Search for the cell housing the specified text and yield its [X, Y] center coordinate. 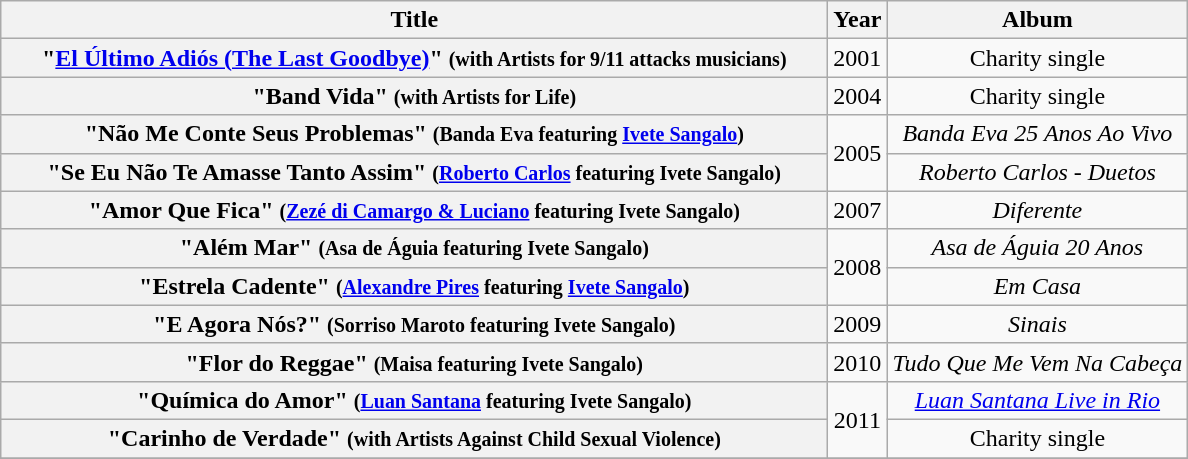
Asa de Águia 20 Anos [1038, 248]
2004 [858, 96]
Diferente [1038, 210]
Roberto Carlos - Duetos [1038, 172]
"Além Mar" (Asa de Águia featuring Ivete Sangalo) [414, 248]
Em Casa [1038, 286]
2008 [858, 267]
"Estrela Cadente" (Alexandre Pires featuring Ivete Sangalo) [414, 286]
"El Último Adiós (The Last Goodbye)" (with Artists for 9/11 attacks musicians) [414, 58]
2009 [858, 324]
Banda Eva 25 Anos Ao Vivo [1038, 134]
"Não Me Conte Seus Problemas" (Banda Eva featuring Ivete Sangalo) [414, 134]
Year [858, 20]
2005 [858, 153]
2011 [858, 419]
"Química do Amor" (Luan Santana featuring Ivete Sangalo) [414, 400]
"Amor Que Fica" (Zezé di Camargo & Luciano featuring Ivete Sangalo) [414, 210]
Album [1038, 20]
"Carinho de Verdade" (with Artists Against Child Sexual Violence) [414, 438]
Luan Santana Live in Rio [1038, 400]
"Se Eu Não Te Amasse Tanto Assim" (Roberto Carlos featuring Ivete Sangalo) [414, 172]
"E Agora Nós?" (Sorriso Maroto featuring Ivete Sangalo) [414, 324]
Sinais [1038, 324]
Title [414, 20]
"Flor do Reggae" (Maisa featuring Ivete Sangalo) [414, 362]
"Band Vida" (with Artists for Life) [414, 96]
2010 [858, 362]
Tudo Que Me Vem Na Cabeça [1038, 362]
2007 [858, 210]
2001 [858, 58]
